Return the (x, y) coordinate for the center point of the cell that contains the specified text.  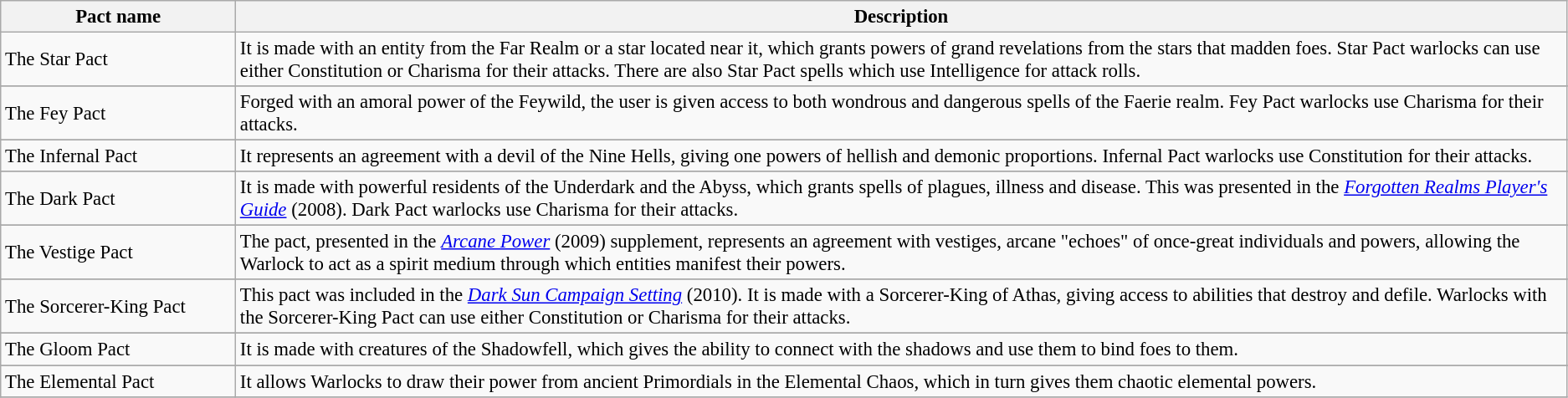
The Star Pact (119, 60)
The Dark Pact (119, 199)
It is made with creatures of the Shadowfell, which gives the ability to connect with the shadows and use them to bind foes to them. (902, 350)
Description (902, 17)
The Vestige Pact (119, 253)
The Gloom Pact (119, 350)
The Elemental Pact (119, 381)
The Infernal Pact (119, 156)
Pact name (119, 17)
The Fey Pact (119, 114)
The Sorcerer-King Pact (119, 306)
It allows Warlocks to draw their power from ancient Primordials in the Elemental Chaos, which in turn gives them chaotic elemental powers. (902, 381)
